For the text-containing cell, return its midpoint in [X, Y] coordinate format. 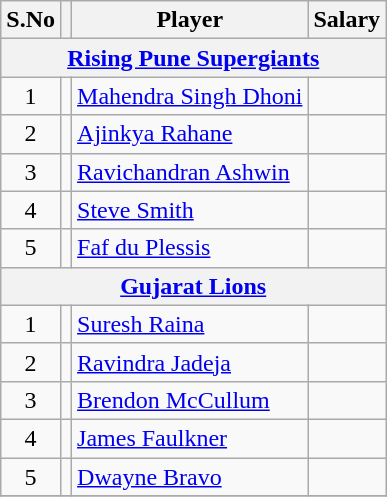
Gujarat Lions [194, 286]
Faf du Plessis [190, 248]
Ajinkya Rahane [190, 134]
Steve Smith [190, 210]
Player [190, 20]
Mahendra Singh Dhoni [190, 96]
Brendon McCullum [190, 400]
Rising Pune Supergiants [194, 58]
James Faulkner [190, 438]
Ravichandran Ashwin [190, 172]
S.No [31, 20]
Dwayne Bravo [190, 477]
Ravindra Jadeja [190, 362]
Salary [347, 20]
Suresh Raina [190, 324]
